Pinpoint the cell where the given text exists, returning its (x, y) midpoint coordinate. 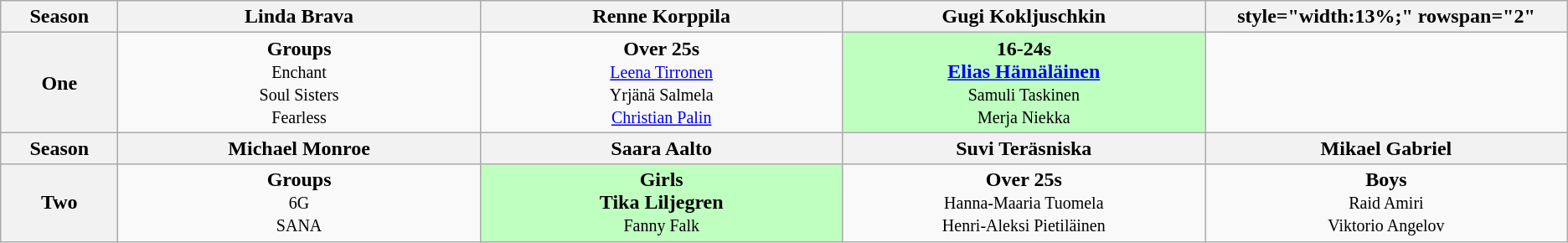
Renne Korppila (662, 17)
Suvi Teräsniska (1024, 148)
Gugi Kokljuschkin (1024, 17)
Saara Aalto (662, 148)
One (59, 82)
Two (59, 203)
16-24sElias HämäläinenSamuli TaskinenMerja Niekka (1024, 82)
BoysRaid AmiriViktorio Angelov (1387, 203)
GroupsEnchantSoul SistersFearless (300, 82)
Over 25sHanna-Maaria TuomelaHenri-Aleksi Pietiläinen (1024, 203)
Michael Monroe (300, 148)
Over 25sLeena TirronenYrjänä SalmelaChristian Palin (662, 82)
style="width:13%;" rowspan="2" (1387, 17)
Linda Brava (300, 17)
GirlsTika LiljegrenFanny Falk (662, 203)
Mikael Gabriel (1387, 148)
Groups6GSANA (300, 203)
